Detect which cell encompasses the target text, then output its (X, Y) center coordinate. 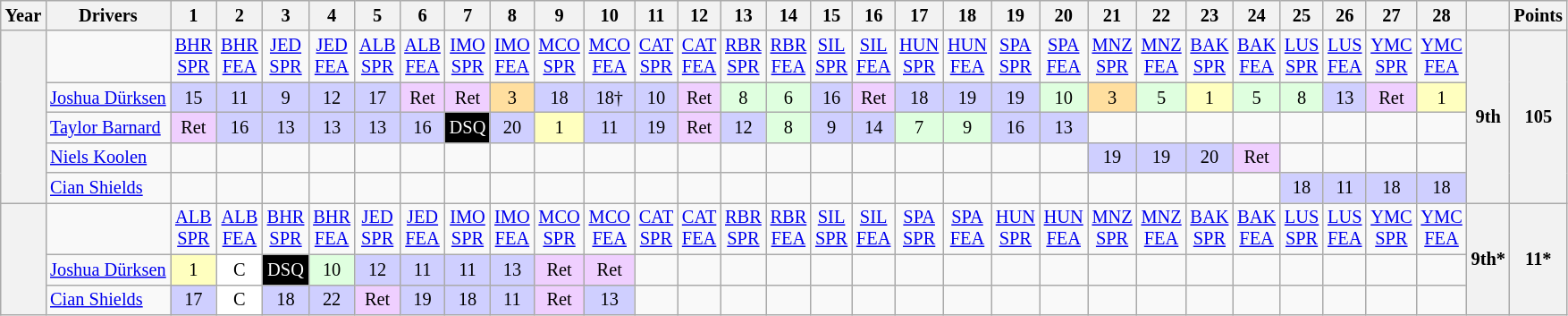
24 (1257, 15)
26 (1345, 15)
21 (1112, 15)
27 (1391, 15)
28 (1441, 15)
25 (1302, 15)
2 (240, 15)
18† (610, 98)
9th (1488, 116)
Points (1538, 15)
11* (1538, 258)
23 (1210, 15)
4 (332, 15)
Year (23, 15)
105 (1538, 116)
9th* (1488, 258)
Drivers (107, 15)
Niels Koolen (107, 158)
Taylor Barnard (107, 127)
